Provide the (x, y) coordinate of the cell's center where the given text is located.  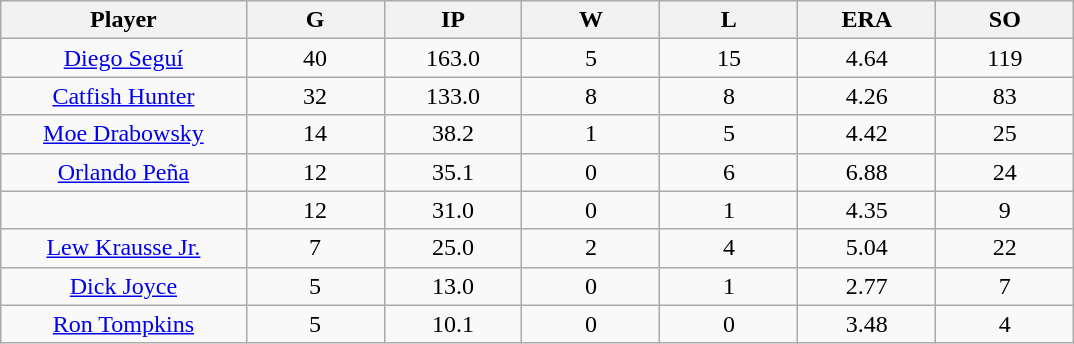
IP (453, 20)
L (729, 20)
163.0 (453, 58)
40 (315, 58)
Ron Tompkins (124, 324)
24 (1005, 172)
32 (315, 96)
9 (1005, 210)
SO (1005, 20)
4.64 (867, 58)
3.48 (867, 324)
22 (1005, 248)
Catfish Hunter (124, 96)
Orlando Peña (124, 172)
6 (729, 172)
133.0 (453, 96)
4.35 (867, 210)
W (591, 20)
119 (1005, 58)
ERA (867, 20)
6.88 (867, 172)
Player (124, 20)
2 (591, 248)
13.0 (453, 286)
25 (1005, 134)
2.77 (867, 286)
14 (315, 134)
31.0 (453, 210)
4.42 (867, 134)
83 (1005, 96)
38.2 (453, 134)
Moe Drabowsky (124, 134)
G (315, 20)
5.04 (867, 248)
Diego Seguí (124, 58)
Dick Joyce (124, 286)
35.1 (453, 172)
Lew Krausse Jr. (124, 248)
15 (729, 58)
4.26 (867, 96)
25.0 (453, 248)
10.1 (453, 324)
